Return the [x, y] coordinate for the center point of the cell that contains the specified text.  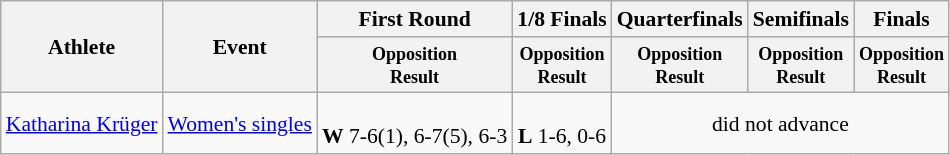
Semifinals [801, 19]
Quarterfinals [680, 19]
L 1-6, 0-6 [562, 124]
W 7-6(1), 6-7(5), 6-3 [414, 124]
Event [240, 47]
Finals [902, 19]
Women's singles [240, 124]
did not advance [780, 124]
First Round [414, 19]
1/8 Finals [562, 19]
Katharina Krüger [82, 124]
Athlete [82, 47]
